Search for the cell housing the specified text and yield its (X, Y) center coordinate. 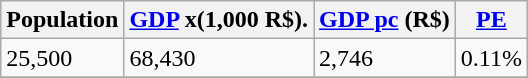
2,746 (385, 58)
25,500 (62, 58)
GDP pc (R$) (385, 20)
68,430 (219, 58)
GDP x(1,000 R$). (219, 20)
Population (62, 20)
0.11% (491, 58)
PE (491, 20)
